From the cell containing the given text, extract its center point as (x, y) coordinate. 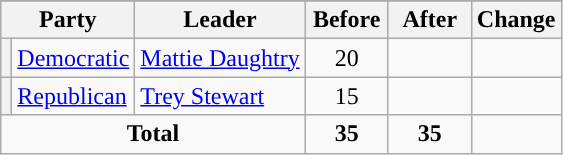
Before (346, 20)
Mattie Daughtry (220, 58)
Leader (220, 20)
Party (68, 20)
20 (346, 58)
Change (516, 20)
Democratic (74, 58)
15 (346, 96)
Total (153, 134)
After (430, 20)
Republican (74, 96)
Trey Stewart (220, 96)
